Find where the given text appears and provide that cell's center as (X, Y) coordinate. 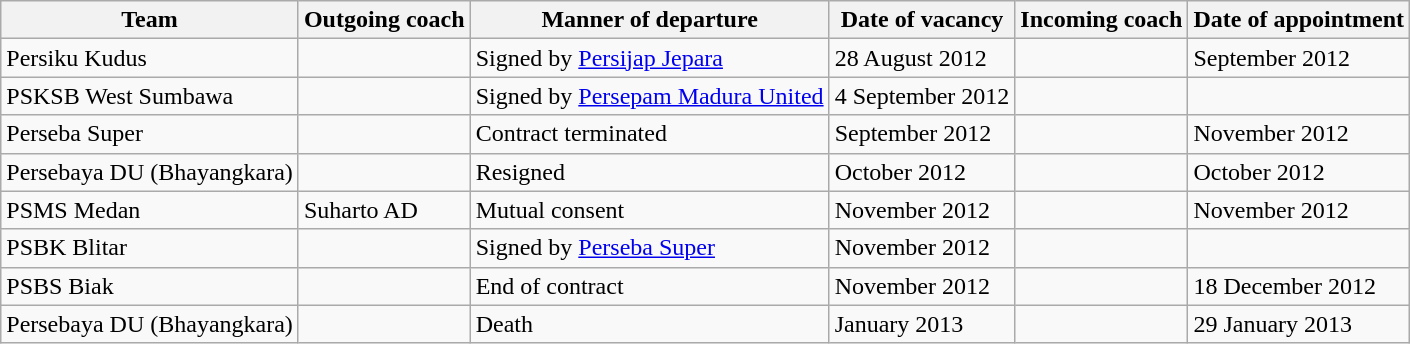
Perseba Super (150, 134)
28 August 2012 (922, 58)
PSBS Biak (150, 286)
Contract terminated (650, 134)
PSMS Medan (150, 210)
Resigned (650, 172)
End of contract (650, 286)
Incoming coach (1102, 20)
18 December 2012 (1299, 286)
Team (150, 20)
Outgoing coach (384, 20)
Date of vacancy (922, 20)
Mutual consent (650, 210)
PSBK Blitar (150, 248)
Signed by Persepam Madura United (650, 96)
4 September 2012 (922, 96)
Suharto AD (384, 210)
Signed by Perseba Super (650, 248)
Signed by Persijap Jepara (650, 58)
Date of appointment (1299, 20)
29 January 2013 (1299, 324)
January 2013 (922, 324)
Death (650, 324)
Manner of departure (650, 20)
Persiku Kudus (150, 58)
PSKSB West Sumbawa (150, 96)
